Find where the given text appears and provide that cell's center as (x, y) coordinate. 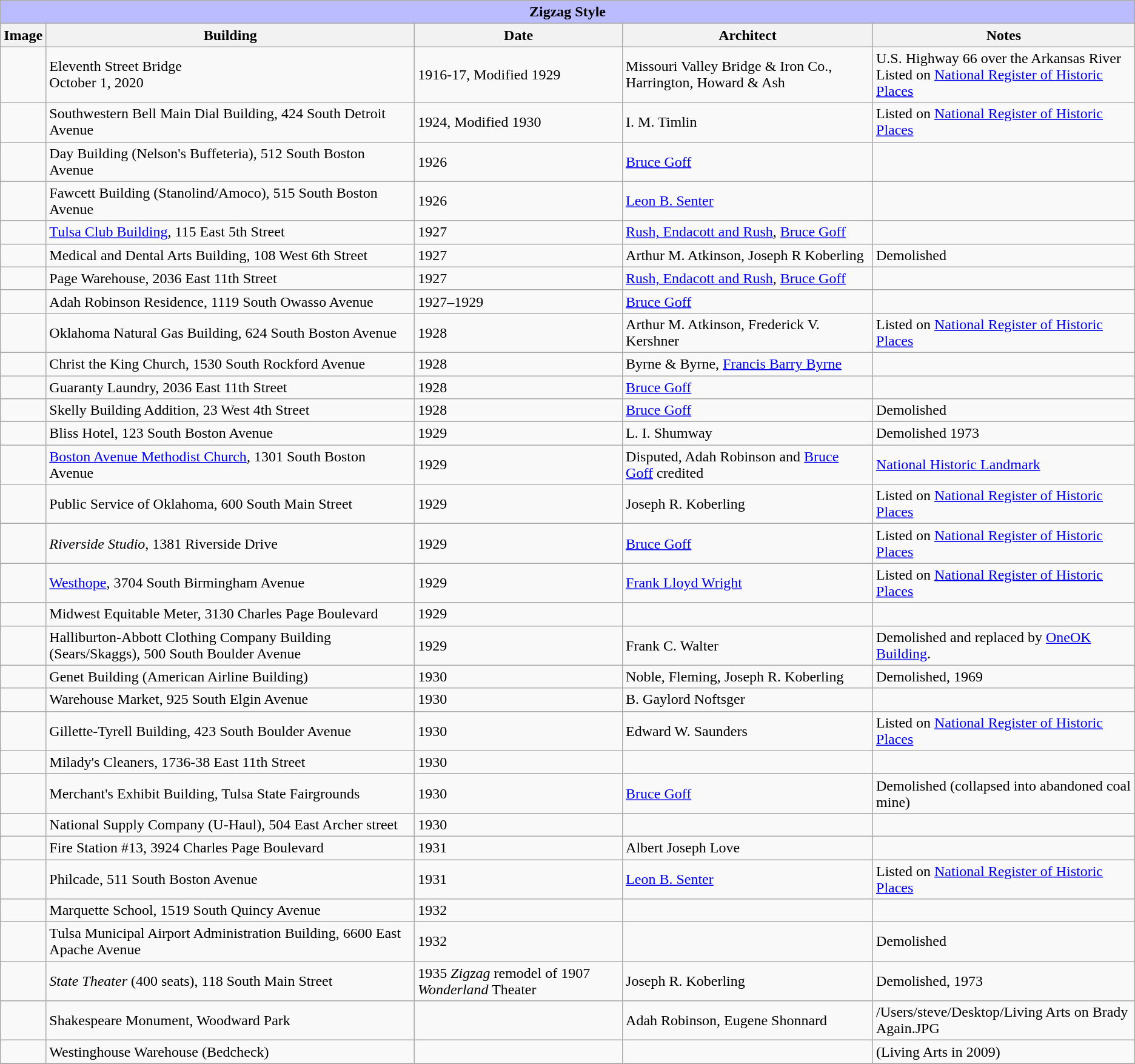
(Living Arts in 2009) (1004, 1052)
Demolished (collapsed into abandoned coal mine) (1004, 793)
B. Gaylord Noftsger (748, 700)
Public Service of Oklahoma, 600 South Main Street (230, 504)
Frank Lloyd Wright (748, 583)
Westhope, 3704 South Birmingham Avenue (230, 583)
Demolished 1973 (1004, 433)
1935 Zigzag remodel of 1907 Wonderland Theater (519, 981)
Building (230, 35)
Arthur M. Atkinson, Frederick V. Kershner (748, 332)
U.S. Highway 66 over the Arkansas RiverListed on National Register of Historic Places (1004, 75)
Eleventh Street Bridge October 1, 2020 (230, 75)
Bliss Hotel, 123 South Boston Avenue (230, 433)
Southwestern Bell Main Dial Building, 424 South Detroit Avenue (230, 122)
Albert Joseph Love (748, 848)
Boston Avenue Methodist Church, 1301 South Boston Avenue (230, 464)
Guaranty Laundry, 2036 East 11th Street (230, 387)
Skelly Building Addition, 23 West 4th Street (230, 410)
1916-17, Modified 1929 (519, 75)
Architect (748, 35)
Genet Building (American Airline Building) (230, 677)
Adah Robinson Residence, 1119 South Owasso Avenue (230, 301)
National Supply Company (U-Haul), 504 East Archer street (230, 825)
Zigzag Style (567, 12)
/Users/steve/Desktop/Living Arts on Brady Again.JPG (1004, 1021)
Arthur M. Atkinson, Joseph R Koberling (748, 255)
Missouri Valley Bridge & Iron Co., Harrington, Howard & Ash (748, 75)
Westinghouse Warehouse (Bedcheck) (230, 1052)
Frank C. Walter (748, 645)
Marquette School, 1519 South Quincy Avenue (230, 911)
Disputed, Adah Robinson and Bruce Goff credited (748, 464)
Demolished and replaced by OneOK Building. (1004, 645)
Edward W. Saunders (748, 731)
Demolished, 1969 (1004, 677)
Medical and Dental Arts Building, 108 West 6th Street (230, 255)
National Historic Landmark (1004, 464)
Page Warehouse, 2036 East 11th Street (230, 278)
Tulsa Municipal Airport Administration Building, 6600 East Apache Avenue (230, 942)
Halliburton-Abbott Clothing Company Building (Sears/Skaggs), 500 South Boulder Avenue (230, 645)
Merchant's Exhibit Building, Tulsa State Fairgrounds (230, 793)
Gillette-Tyrell Building, 423 South Boulder Avenue (230, 731)
Image (23, 35)
Demolished, 1973 (1004, 981)
I. M. Timlin (748, 122)
L. I. Shumway (748, 433)
Midwest Equitable Meter, 3130 Charles Page Boulevard (230, 614)
Oklahoma Natural Gas Building, 624 South Boston Avenue (230, 332)
Adah Robinson, Eugene Shonnard (748, 1021)
1924, Modified 1930 (519, 122)
Philcade, 511 South Boston Avenue (230, 879)
Date (519, 35)
Day Building (Nelson's Buffeteria), 512 South Boston Avenue (230, 161)
Shakespeare Monument, Woodward Park (230, 1021)
State Theater (400 seats), 118 South Main Street (230, 981)
Notes (1004, 35)
Fire Station #13, 3924 Charles Page Boulevard (230, 848)
Christ the King Church, 1530 South Rockford Avenue (230, 364)
Noble, Fleming, Joseph R. Koberling (748, 677)
Riverside Studio, 1381 Riverside Drive (230, 543)
Tulsa Club Building, 115 East 5th Street (230, 232)
Milady's Cleaners, 1736-38 East 11th Street (230, 762)
Fawcett Building (Stanolind/Amoco), 515 South Boston Avenue (230, 201)
1927–1929 (519, 301)
Warehouse Market, 925 South Elgin Avenue (230, 700)
Byrne & Byrne, Francis Barry Byrne (748, 364)
